Identify which cell holds the provided text, then report its (X, Y) central coordinate. 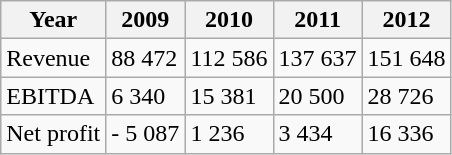
137 637 (318, 58)
16 336 (406, 134)
15 381 (229, 96)
151 648 (406, 58)
6 340 (146, 96)
2011 (318, 20)
- 5 087 (146, 134)
Revenue (54, 58)
EBITDA (54, 96)
88 472 (146, 58)
2012 (406, 20)
Year (54, 20)
2010 (229, 20)
2009 (146, 20)
28 726 (406, 96)
20 500 (318, 96)
Net profit (54, 134)
112 586 (229, 58)
3 434 (318, 134)
1 236 (229, 134)
